Output the [x, y] coordinate of the center of the cell containing the given text.  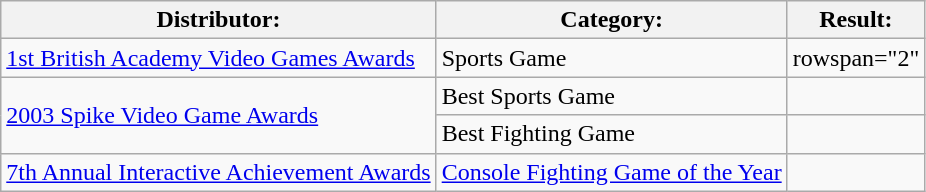
Sports Game [612, 58]
1st British Academy Video Games Awards [218, 58]
Best Sports Game [612, 96]
2003 Spike Video Game Awards [218, 115]
Console Fighting Game of the Year [612, 172]
Distributor: [218, 20]
Best Fighting Game [612, 134]
Result: [856, 20]
rowspan="2" [856, 58]
Category: [612, 20]
7th Annual Interactive Achievement Awards [218, 172]
